Extract the (X, Y) coordinate from the center of the cell holding the provided text.  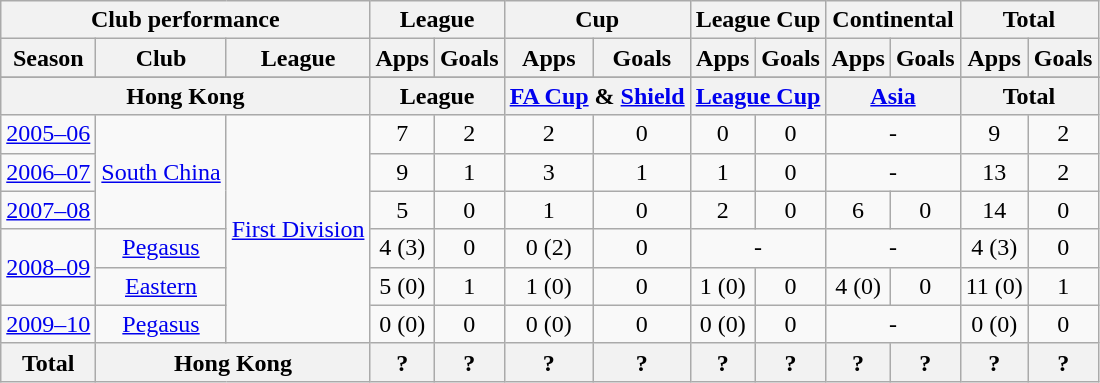
2009–10 (48, 324)
Continental (893, 20)
2005–06 (48, 134)
FA Cup & Shield (597, 96)
2006–07 (48, 172)
Club performance (186, 20)
5 (402, 210)
First Division (298, 229)
South China (161, 172)
13 (994, 172)
Cup (597, 20)
5 (0) (402, 286)
Eastern (161, 286)
Season (48, 58)
7 (402, 134)
4 (0) (858, 286)
3 (548, 172)
2008–09 (48, 267)
Club (161, 58)
Asia (893, 96)
11 (0) (994, 286)
6 (858, 210)
2007–08 (48, 210)
0 (2) (548, 248)
14 (994, 210)
